For the text-containing cell, return its midpoint in [X, Y] coordinate format. 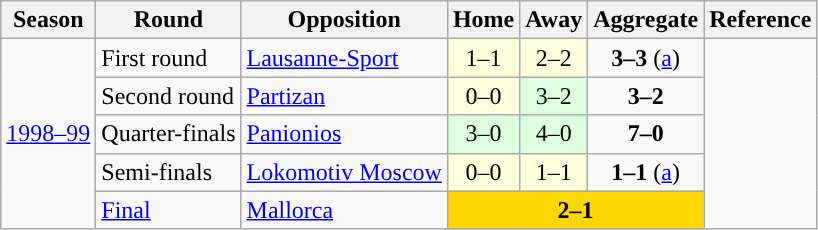
First round [168, 58]
Partizan [344, 96]
Semi-finals [168, 172]
7–0 [646, 134]
Season [48, 20]
1998–99 [48, 134]
Opposition [344, 20]
2–1 [575, 210]
Mallorca [344, 210]
2–2 [554, 58]
4–0 [554, 134]
Aggregate [646, 20]
Final [168, 210]
Reference [760, 20]
Home [483, 20]
1–1 (a) [646, 172]
Quarter-finals [168, 134]
3–3 (a) [646, 58]
Lausanne-Sport [344, 58]
Away [554, 20]
Second round [168, 96]
Round [168, 20]
3–0 [483, 134]
Panionios [344, 134]
Lokomotiv Moscow [344, 172]
